Pinpoint the cell where the given text exists, returning its [x, y] midpoint coordinate. 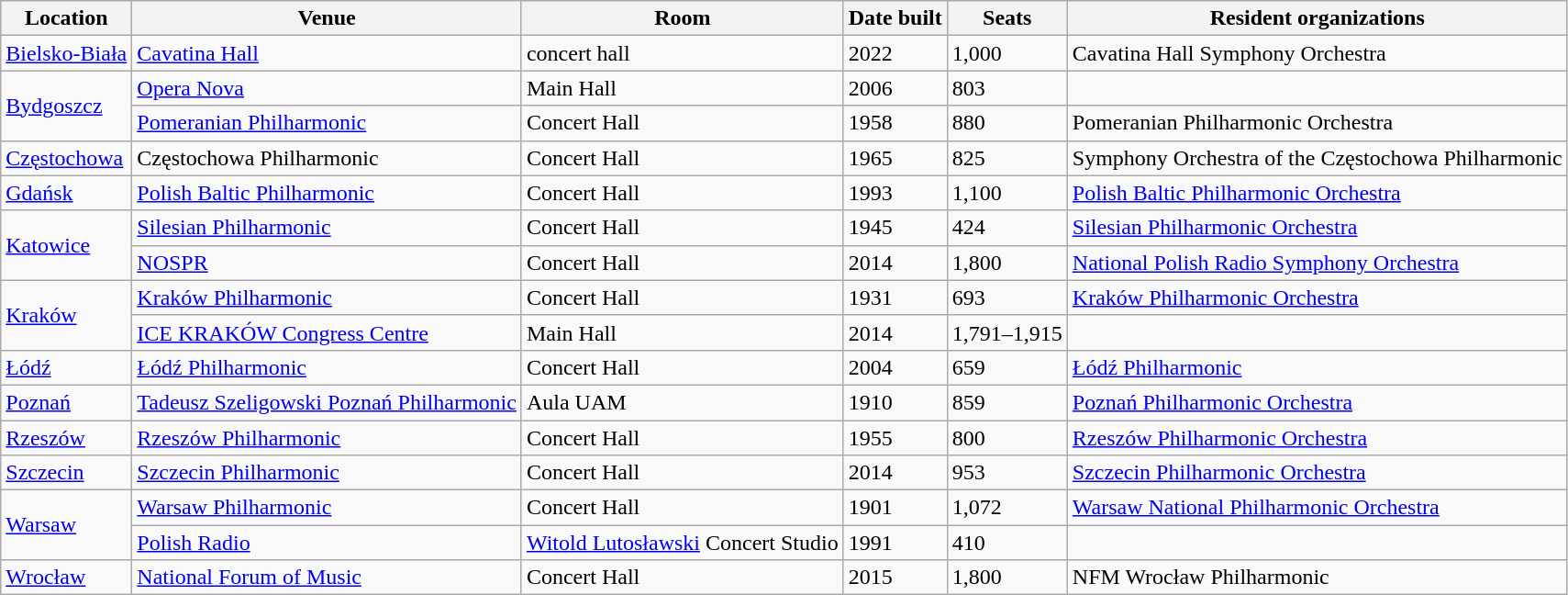
1,791–1,915 [1007, 332]
Tadeusz Szeligowski Poznań Philharmonic [327, 402]
693 [1007, 297]
803 [1007, 88]
National Polish Radio Symphony Orchestra [1318, 263]
Warsaw National Philharmonic Orchestra [1318, 508]
Bydgoszcz [66, 106]
Kraków Philharmonic [327, 297]
2006 [895, 88]
2022 [895, 53]
1993 [895, 193]
Cavatina Hall Symphony Orchestra [1318, 53]
Silesian Philharmonic Orchestra [1318, 228]
2015 [895, 578]
859 [1007, 402]
424 [1007, 228]
Cavatina Hall [327, 53]
659 [1007, 367]
Polish Baltic Philharmonic Orchestra [1318, 193]
ICE KRAKÓW Congress Centre [327, 332]
1945 [895, 228]
Polish Baltic Philharmonic [327, 193]
Date built [895, 18]
Częstochowa Philharmonic [327, 158]
Venue [327, 18]
Polish Radio [327, 543]
1910 [895, 402]
Witold Lutosławski Concert Studio [683, 543]
1,072 [1007, 508]
Szczecin Philharmonic [327, 473]
1,100 [1007, 193]
NOSPR [327, 263]
825 [1007, 158]
1965 [895, 158]
880 [1007, 123]
Kraków [66, 315]
Łódź [66, 367]
1931 [895, 297]
Bielsko-Biała [66, 53]
Rzeszów Philharmonic Orchestra [1318, 438]
410 [1007, 543]
Silesian Philharmonic [327, 228]
Aula UAM [683, 402]
2004 [895, 367]
Częstochowa [66, 158]
953 [1007, 473]
Poznań [66, 402]
Katowice [66, 245]
NFM Wrocław Philharmonic [1318, 578]
National Forum of Music [327, 578]
800 [1007, 438]
Poznań Philharmonic Orchestra [1318, 402]
1991 [895, 543]
Symphony Orchestra of the Częstochowa Philharmonic [1318, 158]
Kraków Philharmonic Orchestra [1318, 297]
Seats [1007, 18]
Wrocław [66, 578]
Pomeranian Philharmonic Orchestra [1318, 123]
Pomeranian Philharmonic [327, 123]
Warsaw Philharmonic [327, 508]
Resident organizations [1318, 18]
Gdańsk [66, 193]
Szczecin [66, 473]
concert hall [683, 53]
1958 [895, 123]
Room [683, 18]
Opera Nova [327, 88]
Location [66, 18]
Warsaw [66, 525]
1,000 [1007, 53]
Rzeszów Philharmonic [327, 438]
Rzeszów [66, 438]
Szczecin Philharmonic Orchestra [1318, 473]
1901 [895, 508]
1955 [895, 438]
